Pinpoint the cell where the given text exists, returning its [x, y] midpoint coordinate. 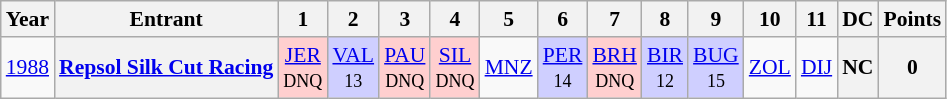
NC [858, 68]
Year [28, 19]
Points [913, 19]
9 [716, 19]
3 [404, 19]
2 [353, 19]
1 [302, 19]
1988 [28, 68]
MNZ [509, 68]
Repsol Silk Cut Racing [166, 68]
ZOL [770, 68]
10 [770, 19]
JERDNQ [302, 68]
DIJ [816, 68]
BRHDNQ [614, 68]
VAL13 [353, 68]
SILDNQ [454, 68]
0 [913, 68]
PER14 [563, 68]
8 [665, 19]
5 [509, 19]
6 [563, 19]
BIR12 [665, 68]
7 [614, 19]
Entrant [166, 19]
DC [858, 19]
11 [816, 19]
4 [454, 19]
BUG15 [716, 68]
PAUDNQ [404, 68]
